Identify which cell holds the provided text, then report its (X, Y) central coordinate. 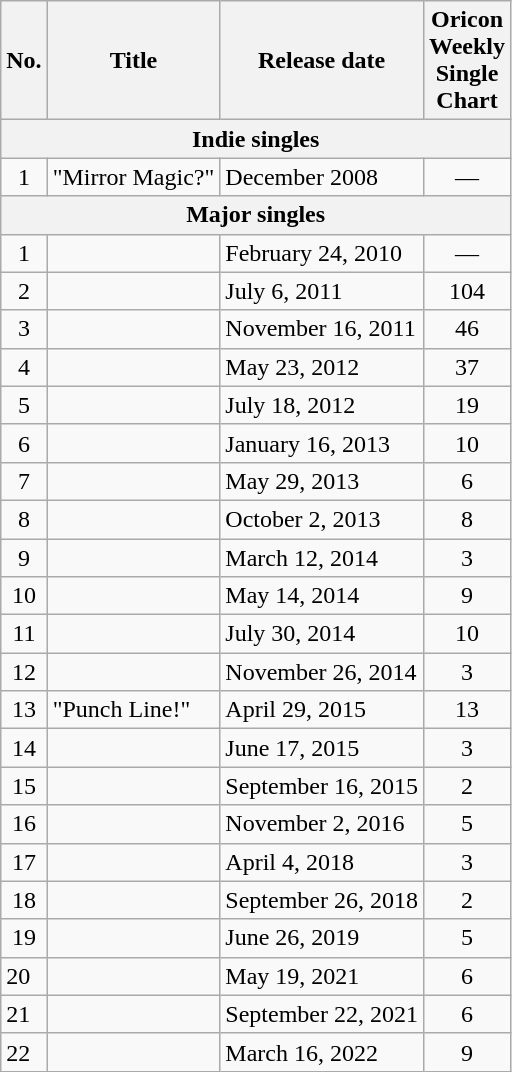
OriconWeekly SingleChart (466, 60)
November 26, 2014 (322, 672)
May 19, 2021 (322, 976)
46 (466, 329)
Release date (322, 60)
July 6, 2011 (322, 291)
"Punch Line!" (134, 710)
January 16, 2013 (322, 443)
21 (24, 1014)
Major singles (256, 215)
May 23, 2012 (322, 367)
February 24, 2010 (322, 253)
14 (24, 748)
18 (24, 900)
November 16, 2011 (322, 329)
June 26, 2019 (322, 938)
March 12, 2014 (322, 557)
17 (24, 862)
May 14, 2014 (322, 596)
November 2, 2016 (322, 824)
104 (466, 291)
11 (24, 634)
December 2008 (322, 177)
July 30, 2014 (322, 634)
July 18, 2012 (322, 405)
October 2, 2013 (322, 519)
16 (24, 824)
37 (466, 367)
September 26, 2018 (322, 900)
April 4, 2018 (322, 862)
March 16, 2022 (322, 1052)
15 (24, 786)
7 (24, 481)
Title (134, 60)
September 16, 2015 (322, 786)
"Mirror Magic?" (134, 177)
20 (24, 976)
June 17, 2015 (322, 748)
May 29, 2013 (322, 481)
4 (24, 367)
No. (24, 60)
22 (24, 1052)
April 29, 2015 (322, 710)
12 (24, 672)
Indie singles (256, 139)
September 22, 2021 (322, 1014)
